For the text-containing cell, return its midpoint in [x, y] coordinate format. 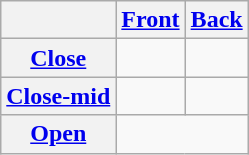
Close [58, 58]
Close-mid [58, 96]
Open [58, 134]
Back [216, 20]
Front [150, 20]
